Search for the cell housing the specified text and yield its [X, Y] center coordinate. 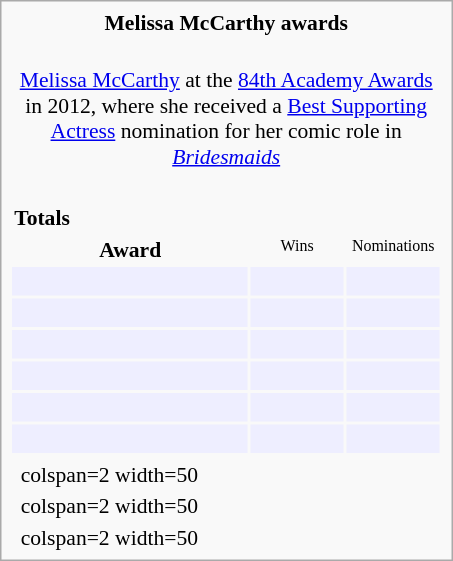
Melissa McCarthy at the 84th Academy Awards in 2012, where she received a Best Supporting Actress nomination for her comic role in Bridesmaids [226, 105]
Melissa McCarthy awards [226, 23]
Award [130, 249]
Totals [226, 218]
Wins [298, 249]
Totals Award Wins Nominations [226, 316]
Nominations [394, 249]
